Return (X, Y) of the center of cell containing provided text 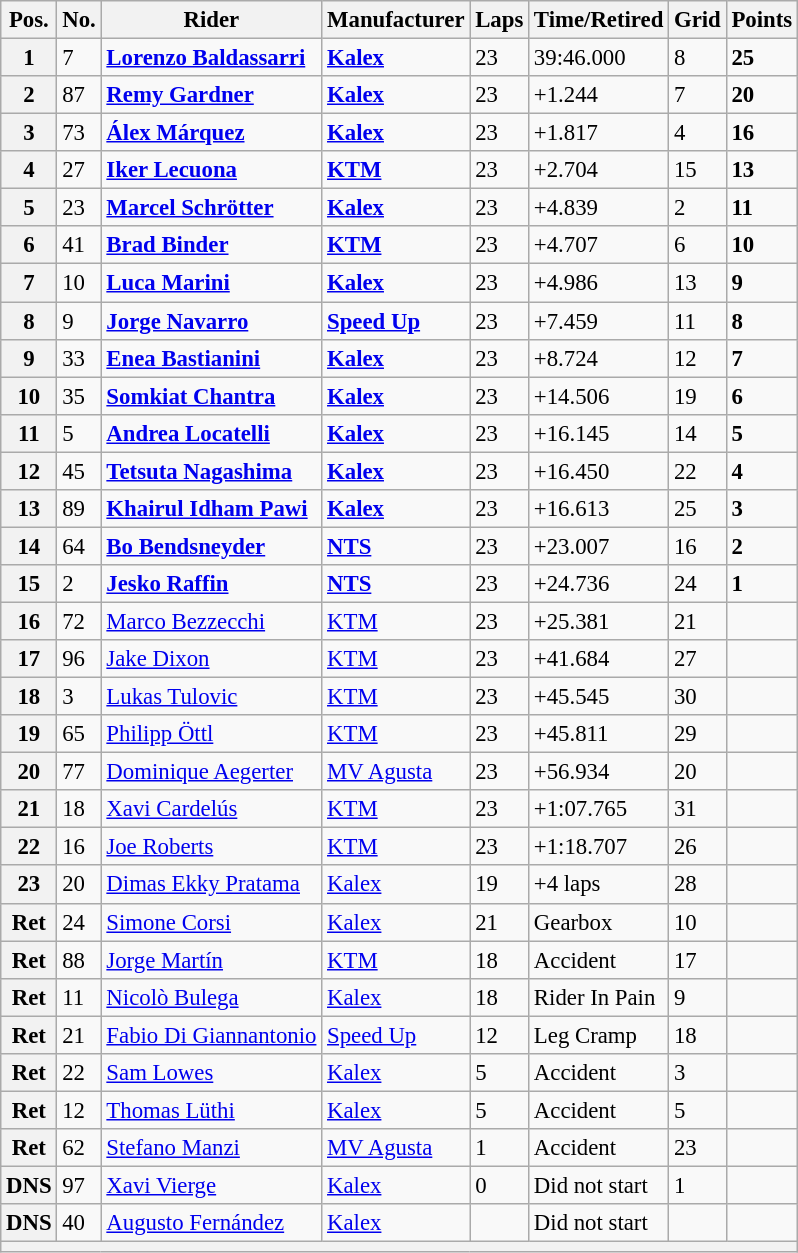
+41.684 (599, 659)
+7.459 (599, 321)
Augusto Fernández (212, 1223)
Rider (212, 20)
Pos. (29, 20)
Time/Retired (599, 20)
+16.613 (599, 509)
96 (79, 659)
Gearbox (599, 922)
0 (500, 1185)
31 (698, 809)
65 (79, 734)
72 (79, 621)
97 (79, 1185)
Simone Corsi (212, 922)
+4.707 (599, 245)
29 (698, 734)
87 (79, 95)
Álex Márquez (212, 133)
64 (79, 546)
+1:18.707 (599, 847)
40 (79, 1223)
Sam Lowes (212, 1073)
+56.934 (599, 772)
+1:07.765 (599, 809)
+4.986 (599, 283)
Andrea Locatelli (212, 433)
+23.007 (599, 546)
Jesko Raffin (212, 584)
+8.724 (599, 358)
Luca Marini (212, 283)
Philipp Öttl (212, 734)
Jorge Martín (212, 960)
Jorge Navarro (212, 321)
Joe Roberts (212, 847)
Iker Lecuona (212, 170)
+4 laps (599, 885)
77 (79, 772)
Bo Bendsneyder (212, 546)
Tetsuta Nagashima (212, 471)
Stefano Manzi (212, 1148)
Somkiat Chantra (212, 396)
26 (698, 847)
Dominique Aegerter (212, 772)
28 (698, 885)
Thomas Lüthi (212, 1110)
88 (79, 960)
+1.817 (599, 133)
Rider In Pain (599, 997)
Marco Bezzecchi (212, 621)
Enea Bastianini (212, 358)
+24.736 (599, 584)
Laps (500, 20)
+16.145 (599, 433)
Lorenzo Baldassarri (212, 58)
Manufacturer (396, 20)
62 (79, 1148)
33 (79, 358)
Nicolò Bulega (212, 997)
35 (79, 396)
+1.244 (599, 95)
No. (79, 20)
+45.545 (599, 697)
Dimas Ekky Pratama (212, 885)
73 (79, 133)
+4.839 (599, 208)
30 (698, 697)
41 (79, 245)
Points (762, 20)
45 (79, 471)
89 (79, 509)
Fabio Di Giannantonio (212, 1035)
Jake Dixon (212, 659)
Grid (698, 20)
Lukas Tulovic (212, 697)
39:46.000 (599, 58)
+25.381 (599, 621)
Brad Binder (212, 245)
Khairul Idham Pawi (212, 509)
Xavi Cardelús (212, 809)
+45.811 (599, 734)
Marcel Schrötter (212, 208)
+14.506 (599, 396)
Xavi Vierge (212, 1185)
+16.450 (599, 471)
Remy Gardner (212, 95)
+2.704 (599, 170)
Leg Cramp (599, 1035)
